Extract the [X, Y] coordinate from the center of the cell holding the provided text.  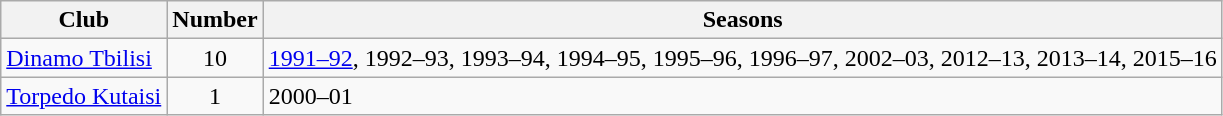
1991–92, 1992–93, 1993–94, 1994–95, 1995–96, 1996–97, 2002–03, 2012–13, 2013–14, 2015–16 [742, 58]
10 [215, 58]
1 [215, 96]
Club [84, 20]
Seasons [742, 20]
Torpedo Kutaisi [84, 96]
Number [215, 20]
Dinamo Tbilisi [84, 58]
2000–01 [742, 96]
